Locate the cell with the specified text and output its (x, y) center coordinate. 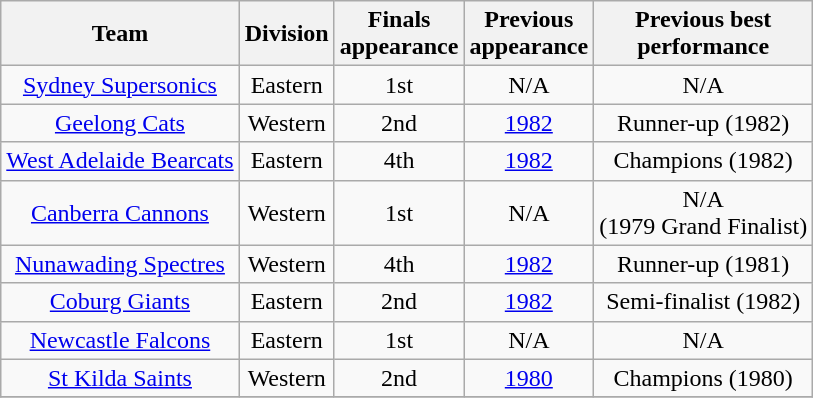
Coburg Giants (120, 302)
Nunawading Spectres (120, 264)
N/A(1979 Grand Finalist) (704, 212)
St Kilda Saints (120, 378)
Champions (1982) (704, 161)
1980 (529, 378)
Finalsappearance (399, 34)
Runner-up (1981) (704, 264)
Previous bestperformance (704, 34)
Geelong Cats (120, 123)
Division (286, 34)
Sydney Supersonics (120, 85)
Canberra Cannons (120, 212)
Champions (1980) (704, 378)
Previousappearance (529, 34)
West Adelaide Bearcats (120, 161)
Newcastle Falcons (120, 340)
Team (120, 34)
Semi-finalist (1982) (704, 302)
Runner-up (1982) (704, 123)
